For the text-containing cell, return its midpoint in [X, Y] coordinate format. 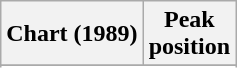
Peakposition [189, 34]
Chart (1989) [72, 34]
